Capture the cell that displays the provided text and extract its [x, y] central coordinate. 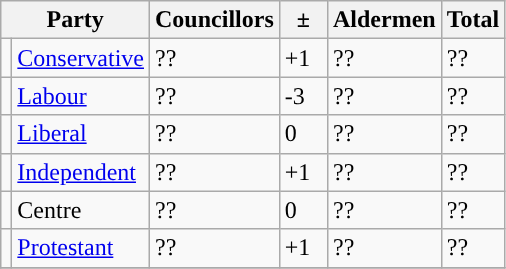
± [303, 20]
Aldermen [384, 20]
-3 [303, 96]
Conservative [81, 58]
Labour [81, 96]
Councillors [215, 20]
Independent [81, 172]
Centre [81, 210]
Party [76, 20]
Total [473, 20]
Protestant [81, 248]
Liberal [81, 134]
